Output the (x, y) coordinate of the center of the cell containing the given text.  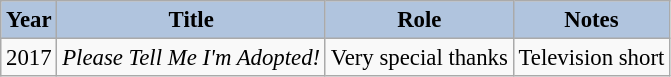
2017 (29, 58)
Role (419, 20)
Television short (591, 58)
Notes (591, 20)
Year (29, 20)
Title (192, 20)
Very special thanks (419, 58)
Please Tell Me I'm Adopted! (192, 58)
